Provide the [x, y] coordinate of the cell's center where the given text is located.  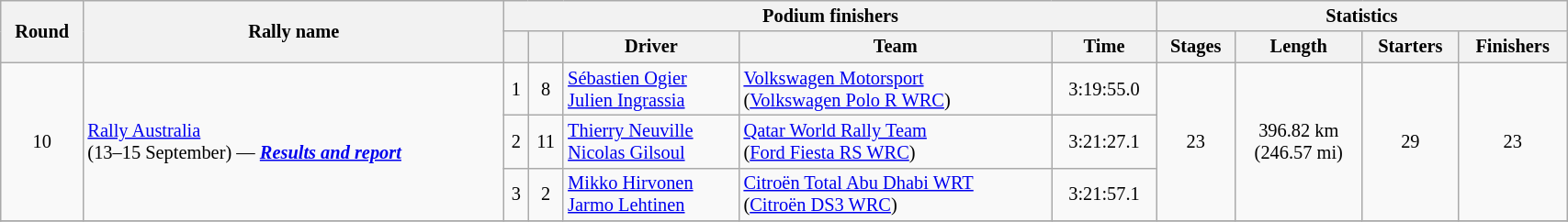
Statistics [1361, 16]
29 [1411, 141]
3 [516, 194]
8 [546, 89]
Qatar World Rally Team (Ford Fiesta RS WRC) [896, 141]
Driver [650, 47]
Thierry Neuville Nicolas Gilsoul [650, 141]
Sébastien Ogier Julien Ingrassia [650, 89]
Finishers [1513, 47]
1 [516, 89]
3:21:57.1 [1104, 194]
Mikko Hirvonen Jarmo Lehtinen [650, 194]
Time [1104, 47]
Rally Australia(13–15 September) — Results and report [294, 141]
Team [896, 47]
Rally name [294, 31]
Citroën Total Abu Dhabi WRT (Citroën DS3 WRC) [896, 194]
11 [546, 141]
Podium finishers [830, 16]
3:21:27.1 [1104, 141]
Stages [1196, 47]
Volkswagen Motorsport (Volkswagen Polo R WRC) [896, 89]
Length [1299, 47]
3:19:55.0 [1104, 89]
396.82 km(246.57 mi) [1299, 141]
10 [42, 141]
Starters [1411, 47]
Round [42, 31]
